Return the [x, y] coordinate for the center point of the cell that contains the specified text.  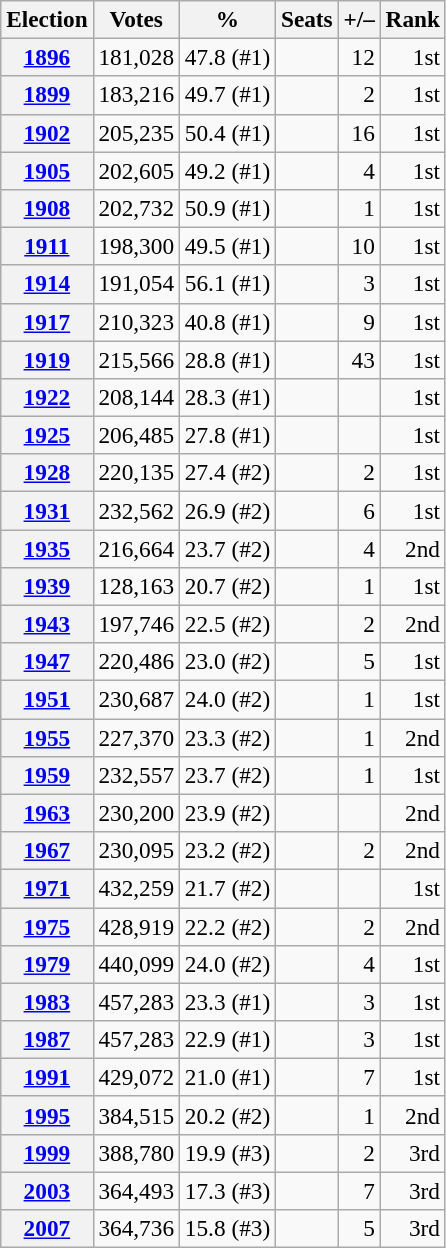
16 [359, 133]
191,054 [136, 284]
1919 [47, 359]
232,562 [136, 510]
205,235 [136, 133]
1955 [47, 737]
21.7 (#2) [227, 888]
28.3 (#1) [227, 397]
43 [359, 359]
1979 [47, 964]
1943 [47, 624]
429,072 [136, 1077]
220,486 [136, 662]
216,664 [136, 548]
49.5 (#1) [227, 246]
428,919 [136, 926]
27.8 (#1) [227, 435]
1917 [47, 322]
432,259 [136, 888]
220,135 [136, 473]
1902 [47, 133]
17.3 (#3) [227, 1190]
202,732 [136, 208]
1983 [47, 1002]
20.7 (#2) [227, 586]
1975 [47, 926]
215,566 [136, 359]
1925 [47, 435]
384,515 [136, 1115]
1991 [47, 1077]
% [227, 19]
19.9 (#3) [227, 1153]
183,216 [136, 95]
Seats [308, 19]
1928 [47, 473]
2003 [47, 1190]
1911 [47, 246]
1995 [47, 1115]
23.3 (#1) [227, 1002]
1931 [47, 510]
1896 [47, 57]
1971 [47, 888]
49.7 (#1) [227, 95]
47.8 (#1) [227, 57]
56.1 (#1) [227, 284]
22.9 (#1) [227, 1039]
227,370 [136, 737]
22.5 (#2) [227, 624]
388,780 [136, 1153]
1922 [47, 397]
1951 [47, 699]
364,493 [136, 1190]
2007 [47, 1228]
15.8 (#3) [227, 1228]
50.4 (#1) [227, 133]
440,099 [136, 964]
1935 [47, 548]
210,323 [136, 322]
1908 [47, 208]
50.9 (#1) [227, 208]
20.2 (#2) [227, 1115]
364,736 [136, 1228]
6 [359, 510]
230,687 [136, 699]
Rank [412, 19]
23.3 (#2) [227, 737]
1899 [47, 95]
128,163 [136, 586]
181,028 [136, 57]
23.2 (#2) [227, 850]
28.8 (#1) [227, 359]
1967 [47, 850]
1963 [47, 813]
12 [359, 57]
23.0 (#2) [227, 662]
1905 [47, 170]
230,095 [136, 850]
198,300 [136, 246]
208,144 [136, 397]
1999 [47, 1153]
202,605 [136, 170]
21.0 (#1) [227, 1077]
232,557 [136, 775]
230,200 [136, 813]
1987 [47, 1039]
1959 [47, 775]
9 [359, 322]
23.9 (#2) [227, 813]
26.9 (#2) [227, 510]
1947 [47, 662]
49.2 (#1) [227, 170]
197,746 [136, 624]
Votes [136, 19]
1914 [47, 284]
40.8 (#1) [227, 322]
10 [359, 246]
206,485 [136, 435]
27.4 (#2) [227, 473]
22.2 (#2) [227, 926]
1939 [47, 586]
+/– [359, 19]
Election [47, 19]
